Extract the [x, y] coordinate from the center of the cell holding the provided text.  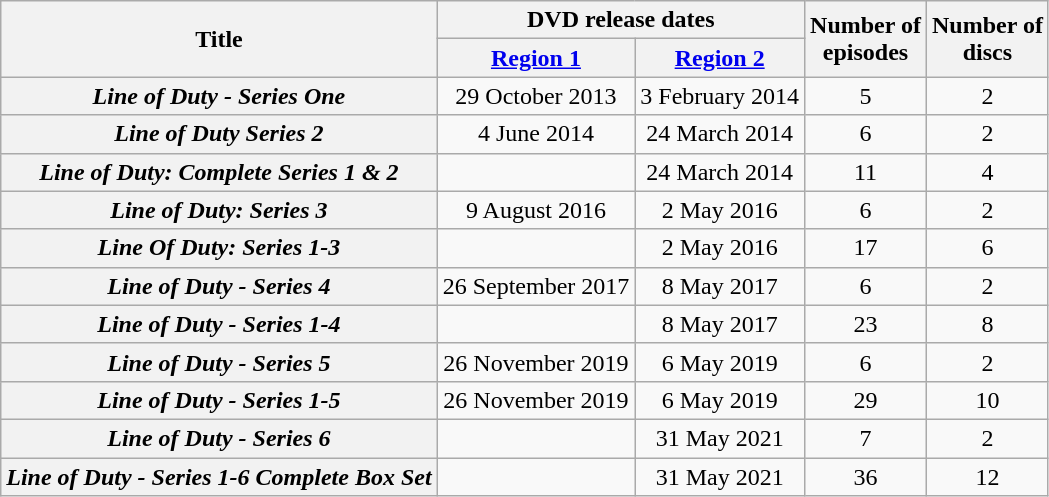
29 [866, 400]
Line of Duty - Series 4 [219, 286]
7 [866, 438]
Region 1 [536, 58]
Line of Duty - Series 1-4 [219, 324]
12 [987, 477]
Line of Duty - Series 6 [219, 438]
Number ofepisodes [866, 39]
Line of Duty Series 2 [219, 134]
Line Of Duty: Series 1-3 [219, 248]
Line of Duty: Series 3 [219, 210]
Number ofdiscs [987, 39]
4 [987, 172]
Line of Duty: Complete Series 1 & 2 [219, 172]
17 [866, 248]
3 February 2014 [720, 96]
Line of Duty - Series One [219, 96]
36 [866, 477]
8 [987, 324]
5 [866, 96]
DVD release dates [620, 20]
26 September 2017 [536, 286]
Region 2 [720, 58]
Line of Duty - Series 1-5 [219, 400]
9 August 2016 [536, 210]
Line of Duty - Series 5 [219, 362]
Line of Duty - Series 1-6 Complete Box Set [219, 477]
Title [219, 39]
23 [866, 324]
4 June 2014 [536, 134]
11 [866, 172]
29 October 2013 [536, 96]
10 [987, 400]
